From the cell containing the given text, extract its center point as (X, Y) coordinate. 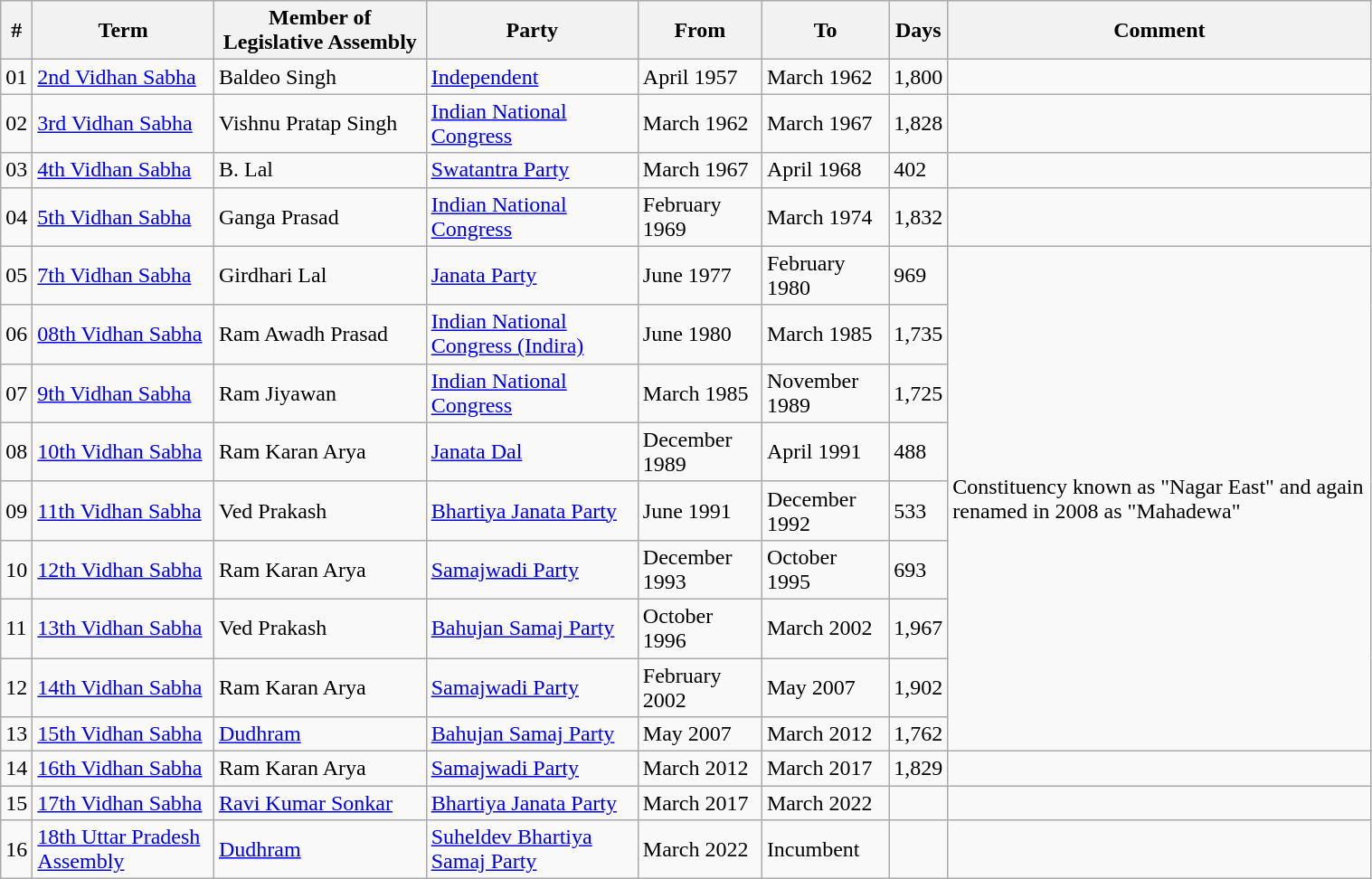
11th Vidhan Sabha (123, 510)
06 (16, 335)
12 (16, 687)
Janata Party (532, 275)
Baldeo Singh (320, 77)
February 2002 (700, 687)
969 (919, 275)
Swatantra Party (532, 170)
4th Vidhan Sabha (123, 170)
Girdhari Lal (320, 275)
To (825, 31)
12th Vidhan Sabha (123, 570)
488 (919, 452)
Independent (532, 77)
Member of Legislative Assembly (320, 31)
Ram Awadh Prasad (320, 335)
16th Vidhan Sabha (123, 769)
1,762 (919, 734)
B. Lal (320, 170)
15 (16, 803)
Vishnu Pratap Singh (320, 123)
14th Vidhan Sabha (123, 687)
2nd Vidhan Sabha (123, 77)
# (16, 31)
07 (16, 392)
1,967 (919, 628)
Indian National Congress (Indira) (532, 335)
Ram Jiyawan (320, 392)
December 1992 (825, 510)
533 (919, 510)
17th Vidhan Sabha (123, 803)
Suheldev Bhartiya Samaj Party (532, 850)
402 (919, 170)
Comment (1159, 31)
03 (16, 170)
February 1969 (700, 217)
02 (16, 123)
5th Vidhan Sabha (123, 217)
10 (16, 570)
1,902 (919, 687)
10th Vidhan Sabha (123, 452)
December 1989 (700, 452)
June 1991 (700, 510)
14 (16, 769)
Ganga Prasad (320, 217)
05 (16, 275)
Incumbent (825, 850)
13th Vidhan Sabha (123, 628)
09 (16, 510)
Janata Dal (532, 452)
October 1996 (700, 628)
Ravi Kumar Sonkar (320, 803)
March 1974 (825, 217)
June 1980 (700, 335)
Constituency known as "Nagar East" and again renamed in 2008 as "Mahadewa" (1159, 499)
1,829 (919, 769)
08 (16, 452)
1,832 (919, 217)
April 1968 (825, 170)
November 1989 (825, 392)
1,828 (919, 123)
October 1995 (825, 570)
June 1977 (700, 275)
16 (16, 850)
Term (123, 31)
Days (919, 31)
3rd Vidhan Sabha (123, 123)
April 1991 (825, 452)
1,725 (919, 392)
04 (16, 217)
March 2002 (825, 628)
Party (532, 31)
April 1957 (700, 77)
1,800 (919, 77)
February 1980 (825, 275)
08th Vidhan Sabha (123, 335)
9th Vidhan Sabha (123, 392)
13 (16, 734)
7th Vidhan Sabha (123, 275)
11 (16, 628)
1,735 (919, 335)
15th Vidhan Sabha (123, 734)
From (700, 31)
December 1993 (700, 570)
18th Uttar Pradesh Assembly (123, 850)
01 (16, 77)
693 (919, 570)
